Output the [x, y] coordinate of the center of the cell containing the given text.  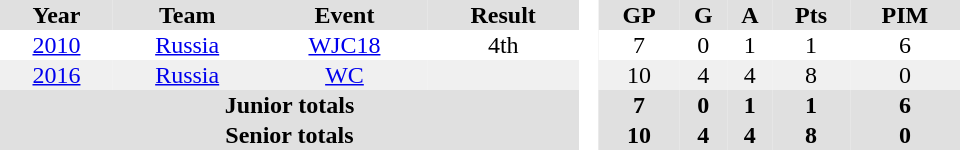
4th [504, 45]
Result [504, 15]
WJC18 [344, 45]
A [750, 15]
Event [344, 15]
Senior totals [290, 135]
G [703, 15]
Junior totals [290, 105]
2016 [56, 75]
Team [187, 15]
GP [639, 15]
PIM [905, 15]
WC [344, 75]
Pts [811, 15]
Year [56, 15]
2010 [56, 45]
